For the text-containing cell, return its midpoint in (x, y) coordinate format. 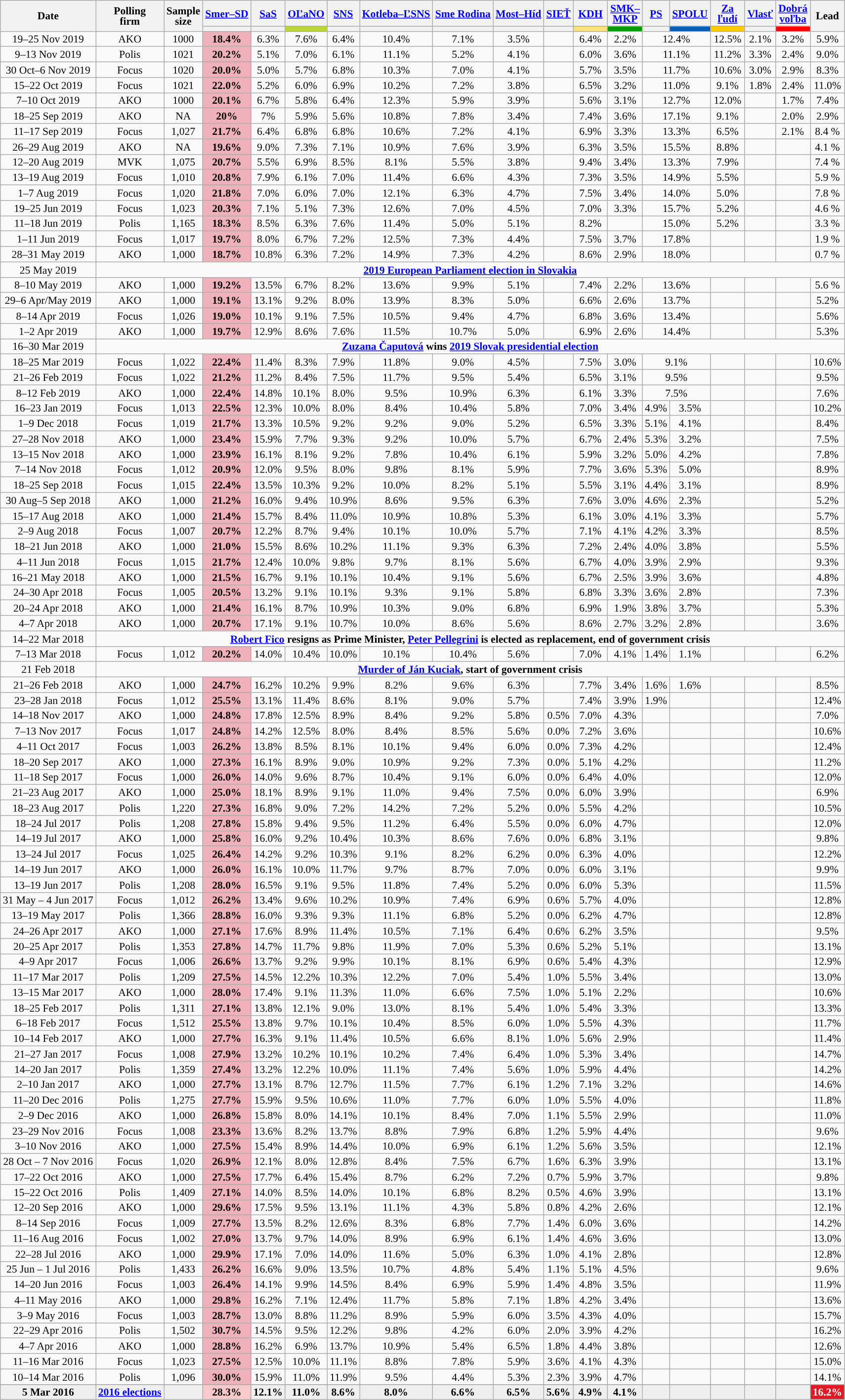
0.7 % (827, 254)
4–11 Jun 2018 (48, 562)
MVK (130, 162)
SMK–MKP (625, 13)
19.6% (227, 146)
28.3% (227, 1392)
1,366 (183, 916)
1,026 (183, 316)
Sme Rodina (463, 13)
16.6% (268, 1269)
20.3% (227, 208)
27–28 Nov 2018 (48, 439)
1,002 (183, 1238)
17.5% (268, 1207)
4–7 Apr 2016 (48, 1346)
18–24 Jul 2017 (48, 823)
11–17 Sep 2019 (48, 131)
1,010 (183, 178)
7.8 % (827, 193)
6–18 Feb 2017 (48, 1023)
18–23 Aug 2017 (48, 808)
18–20 Sep 2017 (48, 762)
29.6% (227, 1207)
25.0% (227, 792)
12–20 Aug 2019 (48, 162)
2.7% (625, 623)
3–10 Nov 2016 (48, 1146)
1,025 (183, 854)
1–9 Dec 2018 (48, 424)
18–25 Sep 2018 (48, 485)
1–2 Apr 2019 (48, 331)
30 Oct–6 Nov 2019 (48, 70)
1,512 (183, 1023)
OĽaNO (306, 13)
31 May – 4 Jun 2017 (48, 900)
1,502 (183, 1331)
13–15 Nov 2018 (48, 454)
2–9 Aug 2018 (48, 531)
29–6 Apr/May 2019 (48, 300)
Kotleba–ĽSNS (396, 13)
1,165 (183, 223)
15–22 Oct 2016 (48, 1193)
26.9% (227, 1162)
PS (656, 13)
4–7 Apr 2018 (48, 623)
9–13 Nov 2019 (48, 54)
19–25 Jun 2019 (48, 208)
13–24 Jul 2017 (48, 854)
11–18 Sep 2017 (48, 777)
4.6 % (827, 208)
SNS (343, 13)
Dobrá voľba (793, 13)
Vlasť (760, 13)
10–14 Feb 2017 (48, 1038)
18.0% (676, 254)
11.3% (343, 992)
3.3 % (827, 223)
1,019 (183, 424)
1,007 (183, 531)
16.5% (268, 884)
2.5% (625, 577)
18.3% (227, 223)
1–11 Jun 2019 (48, 239)
0.7% (558, 1177)
26.6% (227, 961)
19.1% (227, 300)
5 Mar 2016 (48, 1392)
20–25 Apr 2017 (48, 947)
18–25 Sep 2019 (48, 116)
Samplesize (183, 16)
19.2% (227, 285)
7–14 Nov 2018 (48, 469)
24–26 Apr 2017 (48, 931)
11–16 Mar 2016 (48, 1361)
14–19 Jun 2017 (48, 869)
17.7% (268, 1177)
20–24 Apr 2018 (48, 608)
23.4% (227, 439)
7% (268, 116)
Date (48, 16)
17.6% (268, 931)
2019 European Parliament election in Slovakia (470, 270)
21–26 Feb 2018 (48, 685)
21.0% (227, 546)
12–20 Sep 2016 (48, 1207)
26.8% (227, 1115)
1,096 (183, 1376)
20.1% (227, 101)
21–27 Jan 2017 (48, 1054)
7.4 % (827, 162)
19–25 Nov 2019 (48, 39)
4–11 May 2016 (48, 1300)
18.4% (227, 39)
21–23 Aug 2017 (48, 792)
Lead (827, 16)
5.6 % (827, 285)
11–18 Jun 2019 (48, 223)
21 Feb 2018 (48, 670)
28–31 May 2019 (48, 254)
1,275 (183, 1100)
14.8% (268, 392)
13–19 Jun 2017 (48, 884)
30.0% (227, 1376)
20% (227, 116)
Pollingfirm (130, 16)
7–13 Mar 2018 (48, 654)
13.9% (396, 300)
29.9% (227, 1254)
1,005 (183, 593)
8–14 Sep 2016 (48, 1223)
1,006 (183, 961)
1,220 (183, 808)
11–17 Mar 2017 (48, 977)
0.8% (558, 1207)
17–22 Oct 2016 (48, 1177)
4–11 Oct 2017 (48, 746)
8–12 Feb 2019 (48, 392)
24.7% (227, 685)
SIEŤ (558, 13)
1,209 (183, 977)
7–13 Nov 2017 (48, 731)
SaS (268, 13)
Murder of Ján Kuciak, start of government crisis (470, 670)
20.8% (227, 178)
20.5% (227, 593)
16.3% (268, 1038)
21.8% (227, 193)
30.7% (227, 1331)
2016 elections (130, 1392)
5.9 % (827, 178)
11–20 Dec 2016 (48, 1100)
14–19 Jul 2017 (48, 839)
11.6% (396, 1254)
22.5% (227, 408)
14–20 Jun 2016 (48, 1284)
1,353 (183, 947)
27.9% (227, 1054)
1,013 (183, 408)
1,311 (183, 1008)
21–26 Feb 2019 (48, 377)
22.0% (227, 85)
22–29 Apr 2016 (48, 1331)
25 Jun – 1 Jul 2016 (48, 1269)
1,027 (183, 131)
7–10 Oct 2019 (48, 101)
20.0% (227, 70)
Zuzana Čaputová wins 2019 Slovak presidential election (470, 347)
23–28 Jan 2018 (48, 700)
3–9 May 2016 (48, 1315)
13–19 Aug 2019 (48, 178)
Most–Híd (518, 13)
18–25 Mar 2019 (48, 362)
27.0% (227, 1238)
28.7% (227, 1315)
16.8% (268, 808)
16–30 Mar 2019 (48, 347)
2–9 Dec 2016 (48, 1115)
1,409 (183, 1193)
11–16 Aug 2016 (48, 1238)
30 Aug–5 Sep 2018 (48, 500)
14–18 Nov 2017 (48, 715)
21.5% (227, 577)
1.7% (793, 101)
13–15 Mar 2017 (48, 992)
18.1% (268, 792)
1,433 (183, 1269)
2–10 Jan 2017 (48, 1085)
16–23 Jan 2019 (48, 408)
19.0% (227, 316)
24–30 Apr 2018 (48, 593)
28 Oct – 7 Nov 2016 (48, 1162)
1–7 Aug 2019 (48, 193)
1020 (183, 70)
22–28 Jul 2016 (48, 1254)
26–29 Aug 2019 (48, 146)
Robert Fico resigns as Prime Minister, Peter Pellegrini is elected as replacement, end of government crisis (470, 638)
Za ľudí (727, 13)
25.8% (227, 839)
29.8% (227, 1300)
Smer–SD (227, 13)
13–19 May 2017 (48, 916)
8.4 % (827, 131)
8–10 May 2019 (48, 285)
23.3% (227, 1130)
18.7% (227, 254)
15–22 Oct 2019 (48, 85)
23–29 Nov 2016 (48, 1130)
27.4% (227, 1069)
18–21 Jun 2018 (48, 546)
14–20 Jan 2017 (48, 1069)
16–21 May 2018 (48, 577)
KDH (591, 13)
1,359 (183, 1069)
8–14 Apr 2019 (48, 316)
1,009 (183, 1223)
1.9 % (827, 239)
18–25 Feb 2017 (48, 1008)
1,075 (183, 162)
10–14 Mar 2016 (48, 1376)
14.6% (827, 1085)
16.7% (268, 577)
20.9% (227, 469)
4.1 % (827, 146)
SPOLU (690, 13)
23.9% (227, 454)
25 May 2019 (48, 270)
14–22 Mar 2018 (48, 638)
17.4% (268, 992)
15–17 Aug 2018 (48, 516)
4–9 Apr 2017 (48, 961)
